Pinpoint the cell where the given text exists, returning its (X, Y) midpoint coordinate. 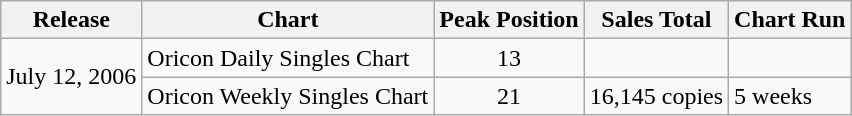
Chart (288, 20)
Chart Run (790, 20)
13 (509, 58)
Sales Total (656, 20)
Oricon Daily Singles Chart (288, 58)
21 (509, 96)
16,145 copies (656, 96)
Peak Position (509, 20)
Oricon Weekly Singles Chart (288, 96)
Release (72, 20)
July 12, 2006 (72, 77)
5 weeks (790, 96)
